Detect which cell encompasses the target text, then output its (x, y) center coordinate. 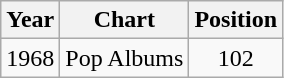
Pop Albums (124, 58)
Year (30, 20)
Chart (124, 20)
Position (236, 20)
102 (236, 58)
1968 (30, 58)
